Pinpoint the cell where the given text exists, returning its [x, y] midpoint coordinate. 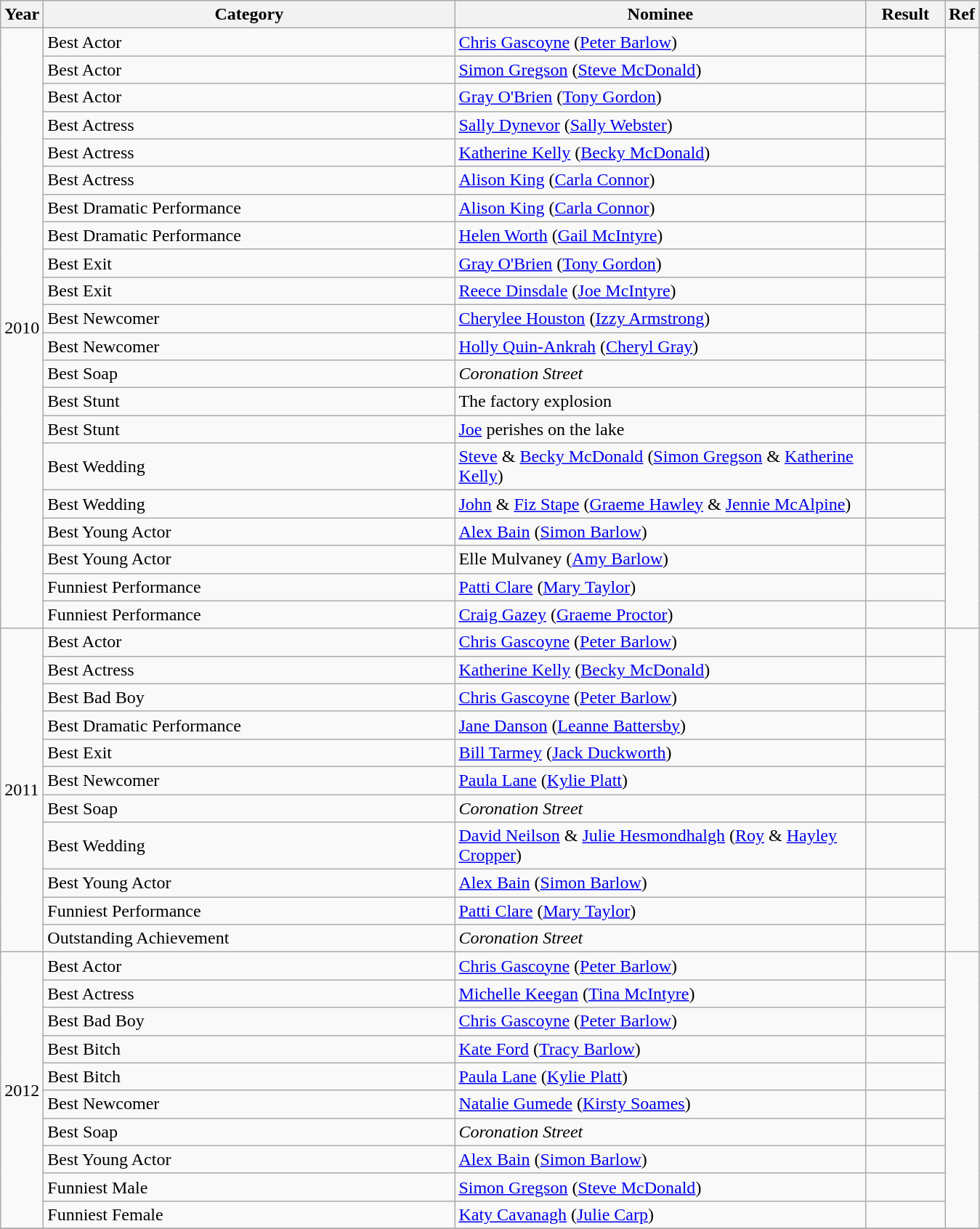
Helen Worth (Gail McIntyre) [660, 235]
Kate Ford (Tracy Barlow) [660, 1049]
Cherylee Houston (Izzy Armstrong) [660, 318]
2011 [22, 790]
Steve & Becky McDonald (Simon Gregson & Katherine Kelly) [660, 466]
Nominee [660, 15]
The factory explosion [660, 402]
Holly Quin-Ankrah (Cheryl Gray) [660, 346]
Result [905, 15]
Year [22, 15]
Sally Dynevor (Sally Webster) [660, 125]
2012 [22, 1091]
Funniest Male [249, 1187]
Reece Dinsdale (Joe McIntyre) [660, 291]
Outstanding Achievement [249, 938]
Craig Gazey (Graeme Proctor) [660, 614]
Funniest Female [249, 1214]
Joe perishes on the lake [660, 429]
Ref [962, 15]
David Neilson & Julie Hesmondhalgh (Roy & Hayley Cropper) [660, 845]
Elle Mulvaney (Amy Barlow) [660, 559]
Natalie Gumede (Kirsty Soames) [660, 1104]
Category [249, 15]
John & Fiz Stape (Graeme Hawley & Jennie McAlpine) [660, 504]
Michelle Keegan (Tina McIntyre) [660, 994]
Katy Cavanagh (Julie Carp) [660, 1214]
2010 [22, 328]
Jane Danson (Leanne Battersby) [660, 725]
Bill Tarmey (Jack Duckworth) [660, 753]
